Scan for the cell matching the given text and deliver its (X, Y) coordinate at center. 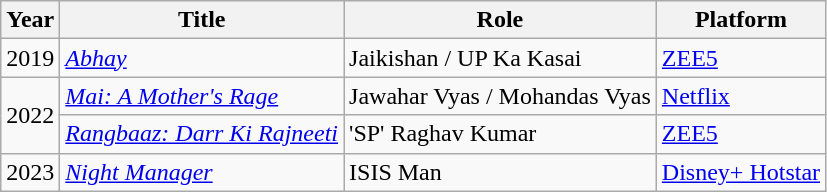
2022 (30, 115)
Disney+ Hotstar (740, 172)
Platform (740, 20)
ISIS Man (500, 172)
2023 (30, 172)
Role (500, 20)
Rangbaaz: Darr Ki Rajneeti (202, 134)
Jawahar Vyas / Mohandas Vyas (500, 96)
'SP' Raghav Kumar (500, 134)
Netflix (740, 96)
Mai: A Mother's Rage (202, 96)
2019 (30, 58)
Night Manager (202, 172)
Title (202, 20)
Year (30, 20)
Jaikishan / UP Ka Kasai (500, 58)
Abhay (202, 58)
